Output the [x, y] coordinate of the center of the cell containing the given text.  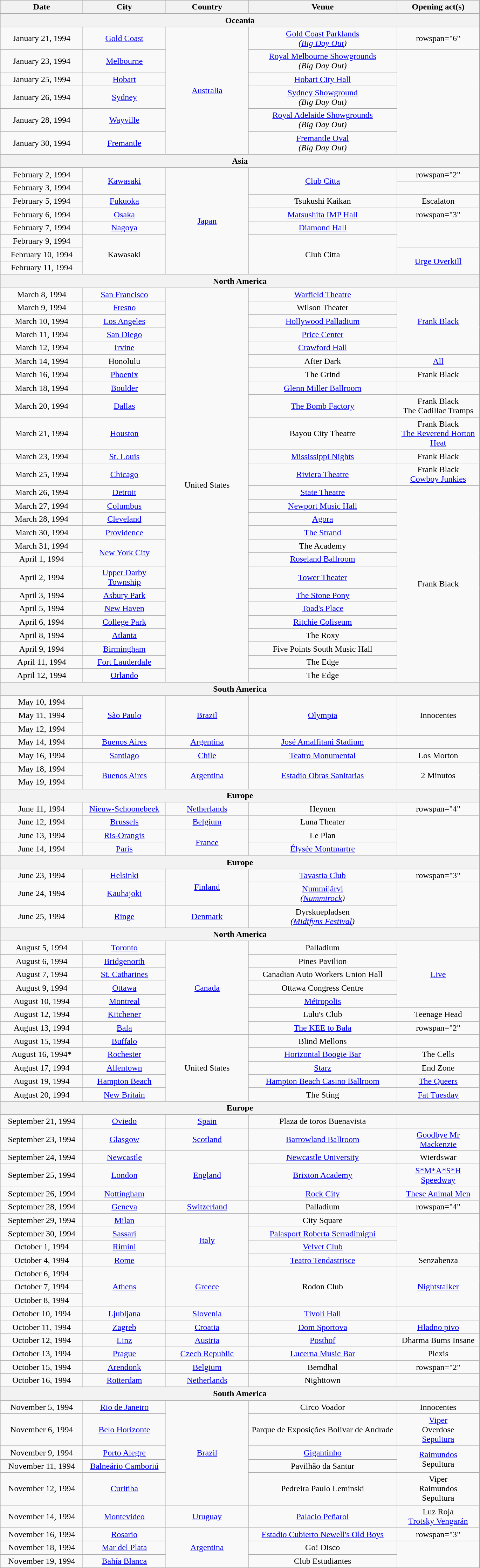
Helsinki [124, 875]
Buffalo [124, 1041]
August 7, 1994 [42, 975]
Warfield Theatre [323, 294]
Fat Tuesday [438, 1094]
Fukuoka [124, 201]
Diamond Hall [323, 228]
March 16, 1994 [42, 374]
Uruguay [207, 1516]
Riviera Theatre [323, 475]
February 9, 1994 [42, 241]
March 9, 1994 [42, 308]
Posthof [323, 1340]
Bridgenorth [124, 961]
Asbury Park [124, 595]
Athens [124, 1287]
Fremantle [124, 143]
Parque de Exposições Bolivar de Andrade [323, 1430]
August 6, 1994 [42, 961]
Italy [207, 1240]
April 9, 1994 [42, 649]
Newport Music Hall [323, 506]
Tsukushi Kaikan [323, 201]
These Animal Men [438, 1194]
Frank BlackCowboy Junkies [438, 475]
March 18, 1994 [42, 388]
June 24, 1994 [42, 893]
January 23, 1994 [42, 61]
May 11, 1994 [42, 715]
September 28, 1994 [42, 1207]
Fremantle Oval(Big Day Out) [323, 143]
2 Minutos [438, 775]
March 26, 1994 [42, 493]
October 12, 1994 [42, 1340]
August 16, 1994* [42, 1054]
January 26, 1994 [42, 97]
February 3, 1994 [42, 188]
Bemdhal [323, 1367]
San Diego [124, 334]
Detroit [124, 493]
Chile [207, 755]
Matsushita IMP Hall [323, 214]
Slovenia [207, 1314]
May 18, 1994 [42, 769]
Venue [323, 7]
Melbourne [124, 61]
London [124, 1176]
Chicago [124, 475]
Oviedo [124, 1121]
Gold Coast Parklands(Big Day Out) [323, 39]
The Stone Pony [323, 595]
Denmark [207, 916]
Wierdswar [438, 1158]
Dharma Bums Insane [438, 1340]
March 23, 1994 [42, 456]
Frank BlackThe Reverend Horton Heat [438, 433]
Crawford Hall [323, 348]
February 5, 1994 [42, 201]
October 8, 1994 [42, 1300]
November 6, 1994 [42, 1430]
Métropolis [323, 1001]
August 9, 1994 [42, 988]
Lulu's Club [323, 1014]
Czech Republic [207, 1353]
Hollywood Palladium [323, 321]
October 13, 1994 [42, 1353]
Wilson Theater [323, 308]
August 17, 1994 [42, 1068]
Plexis [438, 1353]
March 21, 1994 [42, 433]
Circo Voador [323, 1407]
College Park [124, 622]
Teatro Monumental [323, 755]
The Cells [438, 1054]
Paris [124, 849]
The Bomb Factory [323, 406]
Rome [124, 1260]
Bala [124, 1028]
Porto Alegre [124, 1453]
Dallas [124, 406]
Luna Theater [323, 822]
Phoenix [124, 374]
April 2, 1994 [42, 577]
Royal Adelaide Showgrounds(Big Day Out) [323, 120]
April 3, 1994 [42, 595]
Nieuw-Schoonebeek [124, 809]
Ottawa [124, 988]
September 24, 1994 [42, 1158]
Prague [124, 1353]
May 10, 1994 [42, 702]
Kitchener [124, 1014]
José Amalfitani Stadium [323, 742]
June 23, 1994 [42, 875]
Milan [124, 1220]
Hampton Beach [124, 1081]
Oceania [240, 20]
Opening act(s) [438, 7]
June 13, 1994 [42, 835]
September 25, 1994 [42, 1176]
Roseland Ballroom [323, 559]
Spain [207, 1121]
Kauhajoki [124, 893]
Ris-Orangis [124, 835]
Australia [207, 90]
Orlando [124, 675]
Pedreira Paulo Leminski [323, 1489]
Gigantinho [323, 1453]
Toronto [124, 948]
Rochester [124, 1054]
Tower Theater [323, 577]
Rosario [124, 1534]
Honolulu [124, 361]
Nightstalker [438, 1287]
Canadian Auto Workers Union Hall [323, 975]
Gold Coast [124, 39]
The Sting [323, 1094]
Date [42, 7]
Blind Mellons [323, 1041]
Sydney Showground(Big Day Out) [323, 97]
August 5, 1994 [42, 948]
October 4, 1994 [42, 1260]
Lucerna Music Bar [323, 1353]
Rimini [124, 1247]
Arendonk [124, 1367]
October 15, 1994 [42, 1367]
Ringe [124, 916]
Hampton Beach Casino Ballroom [323, 1081]
Barrowland Ballroom [323, 1139]
S*M*A*S*HSpeedway [438, 1176]
Birmingham [124, 649]
Fort Lauderdale [124, 662]
Allentown [124, 1068]
Starz [323, 1068]
October 16, 1994 [42, 1380]
April 5, 1994 [42, 609]
Toad's Place [323, 609]
May 12, 1994 [42, 729]
Senzabenza [438, 1260]
Switzerland [207, 1207]
São Paulo [124, 715]
Dyrskuepladsen(Midtfyns Festival) [323, 916]
Live [438, 975]
Go! Disco [323, 1548]
September 23, 1994 [42, 1139]
Montreal [124, 1001]
Five Points South Music Hall [323, 649]
St. Catharines [124, 975]
Goodbye Mr Mackenzie [438, 1139]
Palasport Roberta Serradimigni [323, 1234]
The Grind [323, 374]
Le Plan [323, 835]
Balneário Camboriú [124, 1466]
All [438, 361]
September 29, 1994 [42, 1220]
The KEE to Bala [323, 1028]
August 10, 1994 [42, 1001]
Price Center [323, 334]
November 18, 1994 [42, 1548]
Fresno [124, 308]
August 19, 1994 [42, 1081]
Luz RojaTrotsky Vengarán [438, 1516]
Columbus [124, 506]
Pavilhão da Santur [323, 1466]
March 31, 1994 [42, 546]
March 20, 1994 [42, 406]
October 1, 1994 [42, 1247]
Belo Horizonte [124, 1430]
April 1, 1994 [42, 559]
The Roxy [323, 635]
Plaza de toros Buenavista [323, 1121]
April 12, 1994 [42, 675]
The Queers [438, 1081]
Newcastle University [323, 1158]
August 20, 1994 [42, 1094]
September 21, 1994 [42, 1121]
June 12, 1994 [42, 822]
Atlanta [124, 635]
Cleveland [124, 519]
Teenage Head [438, 1014]
State Theatre [323, 493]
February 11, 1994 [42, 268]
Zagreb [124, 1327]
August 15, 1994 [42, 1041]
Palacio Peñarol [323, 1516]
November 11, 1994 [42, 1466]
Club Estudiantes [323, 1561]
February 2, 1994 [42, 174]
August 13, 1994 [42, 1028]
June 11, 1994 [42, 809]
Rio de Janeiro [124, 1407]
Country [207, 7]
Santiago [124, 755]
San Francisco [124, 294]
January 21, 1994 [42, 39]
France [207, 842]
March 25, 1994 [42, 475]
Finland [207, 887]
February 10, 1994 [42, 254]
Nottingham [124, 1194]
New York City [124, 552]
Upper Darby Township [124, 577]
Royal Melbourne Showgrounds(Big Day Out) [323, 61]
Scotland [207, 1139]
Hobart [124, 79]
November 5, 1994 [42, 1407]
Rock City [323, 1194]
Brussels [124, 822]
April 6, 1994 [42, 622]
January 28, 1994 [42, 120]
May 14, 1994 [42, 742]
Boulder [124, 388]
October 7, 1994 [42, 1287]
Élysée Montmartre [323, 849]
Nagoya [124, 228]
May 19, 1994 [42, 782]
Tivoli Hall [323, 1314]
ViperOverdoseSepultura [438, 1430]
March 12, 1994 [42, 348]
November 9, 1994 [42, 1453]
Heynen [323, 809]
Hobart City Hall [323, 79]
November 16, 1994 [42, 1534]
Curitiba [124, 1489]
March 8, 1994 [42, 294]
Dom Sportova [323, 1327]
Escalaton [438, 201]
Brixton Academy [323, 1176]
St. Louis [124, 456]
Austria [207, 1340]
April 11, 1994 [42, 662]
Ljubljana [124, 1314]
Estadio Obras Sanitarias [323, 775]
Horizontal Boogie Bar [323, 1054]
November 19, 1994 [42, 1561]
Nummijärvi(Nummirock) [323, 893]
Mar del Plata [124, 1548]
City Square [323, 1220]
Glasgow [124, 1139]
October 11, 1994 [42, 1327]
Croatia [207, 1327]
October 10, 1994 [42, 1314]
Geneva [124, 1207]
September 30, 1994 [42, 1234]
Sassari [124, 1234]
April 8, 1994 [42, 635]
New Haven [124, 609]
October 6, 1994 [42, 1274]
Nighttown [323, 1380]
January 30, 1994 [42, 143]
Linz [124, 1340]
Providence [124, 532]
June 14, 1994 [42, 849]
March 27, 1994 [42, 506]
November 14, 1994 [42, 1516]
ViperRaimundosSepultura [438, 1489]
Rotterdam [124, 1380]
Frank BlackThe Cadillac Tramps [438, 406]
Greece [207, 1287]
Mississippi Nights [323, 456]
Velvet Club [323, 1247]
March 10, 1994 [42, 321]
September 26, 1994 [42, 1194]
Canada [207, 988]
March 14, 1994 [42, 361]
Hladno pivo [438, 1327]
Asia [240, 161]
Montevideo [124, 1516]
End Zone [438, 1068]
Irvine [124, 348]
August 12, 1994 [42, 1014]
RaimundosSepultura [438, 1459]
Houston [124, 433]
Sydney [124, 97]
Tavastia Club [323, 875]
May 16, 1994 [42, 755]
Ritchie Coliseum [323, 622]
Pines Pavilion [323, 961]
Urge Overkill [438, 261]
After Dark [323, 361]
February 7, 1994 [42, 228]
Teatro Tendastrisce [323, 1260]
Bahía Blanca [124, 1561]
England [207, 1176]
Olympia [323, 715]
City [124, 7]
Japan [207, 221]
Wayville [124, 120]
The Strand [323, 532]
February 6, 1994 [42, 214]
The Academy [323, 546]
March 30, 1994 [42, 532]
Ottawa Congress Centre [323, 988]
Los Morton [438, 755]
January 25, 1994 [42, 79]
Los Angeles [124, 321]
Agora [323, 519]
Newcastle [124, 1158]
Bayou City Theatre [323, 433]
Glenn Miller Ballroom [323, 388]
Rodon Club [323, 1287]
rowspan="6" [438, 39]
March 11, 1994 [42, 334]
Osaka [124, 214]
June 25, 1994 [42, 916]
Estadio Cubierto Newell's Old Boys [323, 1534]
November 12, 1994 [42, 1489]
March 28, 1994 [42, 519]
New Britain [124, 1094]
